Pinpoint the cell where the given text exists, returning its [x, y] midpoint coordinate. 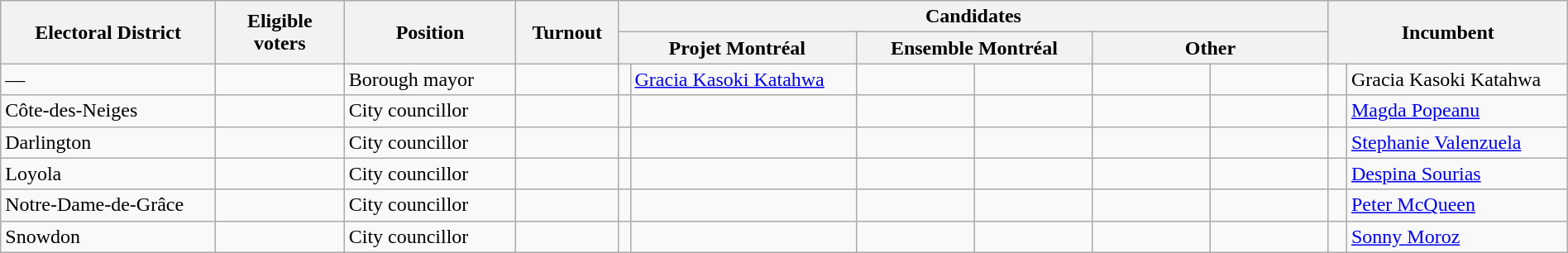
Magda Popeanu [1457, 111]
Loyola [108, 174]
Incumbent [1447, 32]
Notre-Dame-de-Grâce [108, 205]
Despina Sourias [1457, 174]
Turnout [567, 32]
Other [1211, 48]
Candidates [974, 17]
Darlington [108, 142]
Eligible voters [280, 32]
Stephanie Valenzuela [1457, 142]
Ensemble Montréal [974, 48]
Position [430, 32]
Snowdon [108, 236]
Peter McQueen [1457, 205]
— [108, 79]
Borough mayor [430, 79]
Projet Montréal [738, 48]
Côte-des-Neiges [108, 111]
Electoral District [108, 32]
Sonny Moroz [1457, 236]
